Determine the (X, Y) coordinate at the center of the cell enclosing the given text.  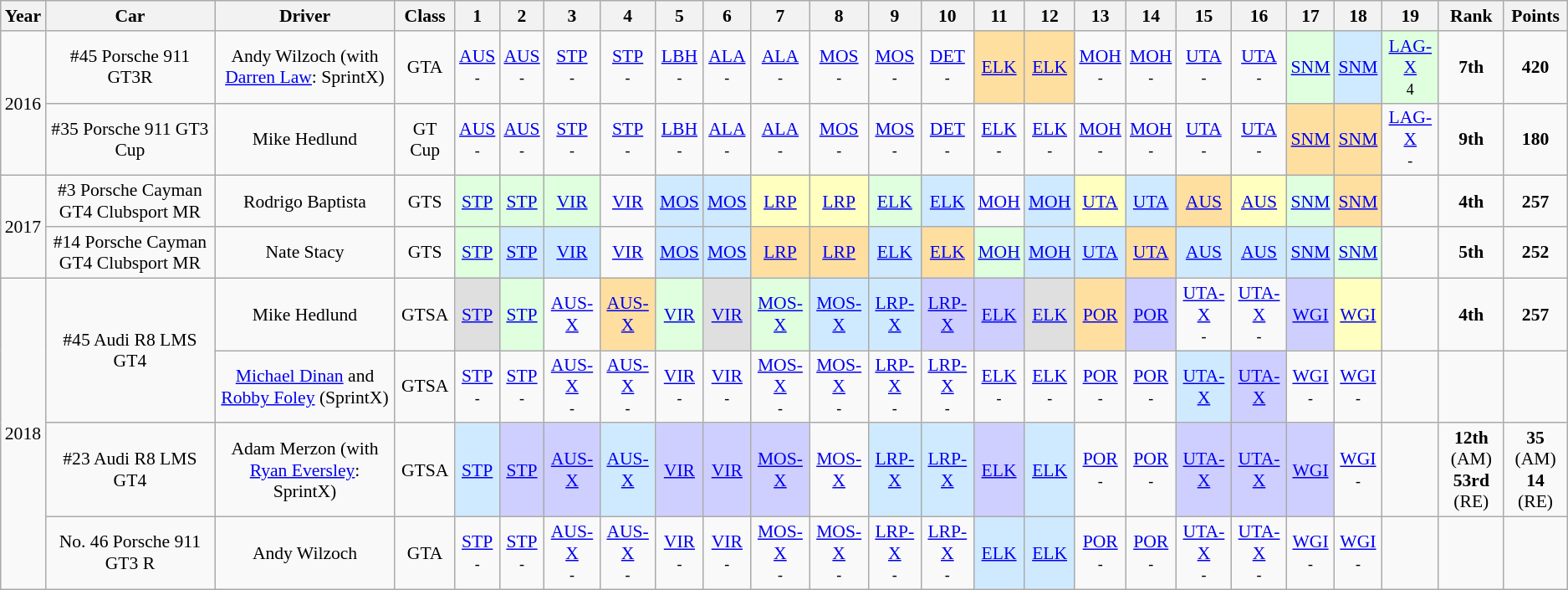
13 (1101, 16)
12 (1050, 16)
2018 (23, 434)
#14 Porsche Cayman GT4 Clubsport MR (130, 253)
Driver (305, 16)
#3 Porsche Cayman GT4 Clubsport MR (130, 201)
Rank (1471, 16)
14 (1151, 16)
Points (1535, 16)
9th (1471, 139)
4 (627, 16)
19 (1410, 16)
10 (947, 16)
#45 Porsche 911 GT3R (130, 67)
Andy Wilzoch (with Darren Law: SprintX) (305, 67)
Year (23, 16)
LAG-X4 (1410, 67)
420 (1535, 67)
8 (839, 16)
12th (AM)53rd (RE) (1471, 470)
16 (1259, 16)
Andy Wilzoch (305, 554)
3 (572, 16)
Rodrigo Baptista (305, 201)
6 (728, 16)
GT Cup (425, 139)
Class (425, 16)
35 (AM)14 (RE) (1535, 470)
#23 Audi R8 LMS GT4 (130, 470)
180 (1535, 139)
15 (1203, 16)
1 (477, 16)
11 (999, 16)
5th (1471, 253)
2017 (23, 227)
7th (1471, 67)
252 (1535, 253)
17 (1311, 16)
5 (679, 16)
Adam Merzon (with Ryan Eversley: SprintX) (305, 470)
#35 Porsche 911 GT3 Cup (130, 139)
2016 (23, 104)
9 (895, 16)
No. 46 Porsche 911 GT3 R (130, 554)
Michael Dinan and Robby Foley (SprintX) (305, 387)
7 (780, 16)
#45 Audi R8 LMS GT4 (130, 350)
Nate Stacy (305, 253)
Car (130, 16)
LAG-X- (1410, 139)
18 (1358, 16)
2 (522, 16)
